Scan for the cell matching the given text and deliver its [x, y] coordinate at center. 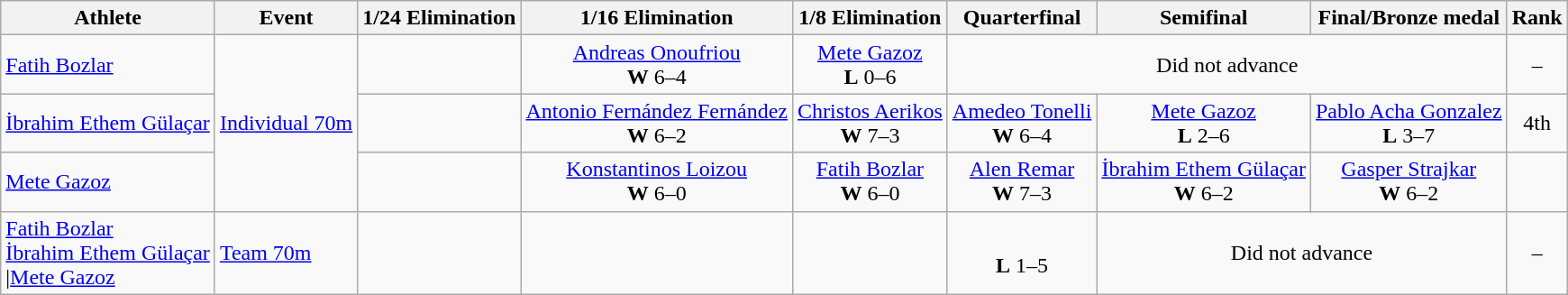
Pablo Acha Gonzalez L 3–7 [1408, 123]
Mete Gazoz L 0–6 [871, 65]
Amedeo Tonelli W 6–4 [1022, 123]
İbrahim Ethem Gülaçar [108, 123]
1/24 Elimination [440, 18]
Final/Bronze medal [1408, 18]
Individual 70m [286, 123]
Gasper Strajkar W 6–2 [1408, 182]
Mete Gazoz L 2–6 [1204, 123]
Konstantinos Loizou W 6–0 [657, 182]
Quarterfinal [1022, 18]
L 1–5 [1022, 253]
Mete Gazoz [108, 182]
Semifinal [1204, 18]
Team 70m [286, 253]
4th [1537, 123]
Fatih Bozlar W 6–0 [871, 182]
1/16 Elimination [657, 18]
1/8 Elimination [871, 18]
Fatih Bozlar [108, 65]
Andreas Onoufriou W 6–4 [657, 65]
Event [286, 18]
Alen Remar W 7–3 [1022, 182]
Fatih Bozlarİbrahim Ethem Gülaçar|Mete Gazoz [108, 253]
İbrahim Ethem Gülaçar W 6–2 [1204, 182]
Rank [1537, 18]
Athlete [108, 18]
Christos Aerikos W 7–3 [871, 123]
Antonio Fernández Fernández W 6–2 [657, 123]
